Pinpoint the cell where the given text exists, returning its (X, Y) midpoint coordinate. 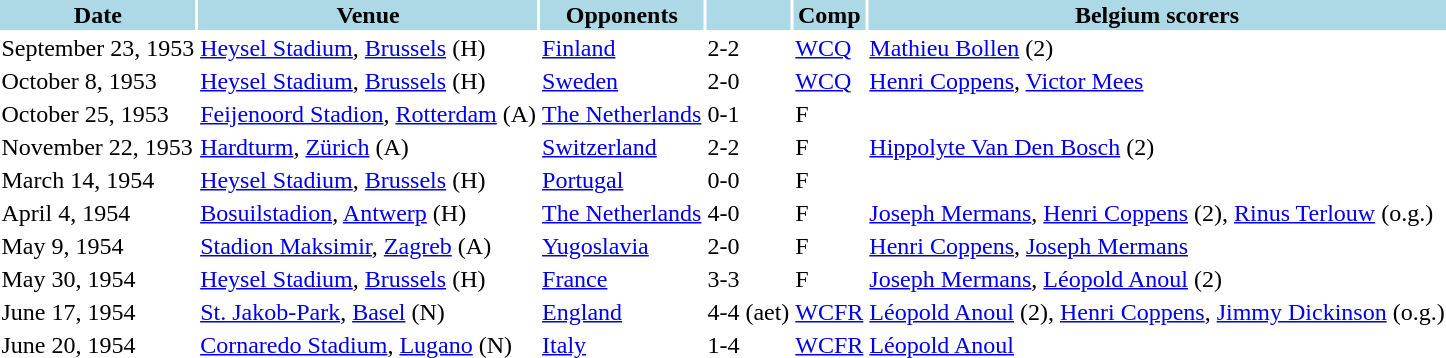
3-3 (748, 279)
Venue (368, 15)
Switzerland (622, 147)
Henri Coppens, Joseph Mermans (1157, 246)
Finland (622, 48)
Hardturm, Zürich (A) (368, 147)
Joseph Mermans, Henri Coppens (2), Rinus Terlouw (o.g.) (1157, 213)
Portugal (622, 180)
Belgium scorers (1157, 15)
0-1 (748, 114)
Henri Coppens, Victor Mees (1157, 81)
St. Jakob-Park, Basel (N) (368, 312)
October 25, 1953 (98, 114)
Date (98, 15)
Hippolyte Van Den Bosch (2) (1157, 147)
May 30, 1954 (98, 279)
WCFR (830, 312)
April 4, 1954 (98, 213)
Opponents (622, 15)
4-4 (aet) (748, 312)
0-0 (748, 180)
Joseph Mermans, Léopold Anoul (2) (1157, 279)
June 17, 1954 (98, 312)
Mathieu Bollen (2) (1157, 48)
France (622, 279)
Comp (830, 15)
Yugoslavia (622, 246)
October 8, 1953 (98, 81)
September 23, 1953 (98, 48)
4-0 (748, 213)
March 14, 1954 (98, 180)
Sweden (622, 81)
November 22, 1953 (98, 147)
Bosuilstadion, Antwerp (H) (368, 213)
Léopold Anoul (2), Henri Coppens, Jimmy Dickinson (o.g.) (1157, 312)
Stadion Maksimir, Zagreb (A) (368, 246)
May 9, 1954 (98, 246)
Feijenoord Stadion, Rotterdam (A) (368, 114)
England (622, 312)
